For the text-containing cell, return its midpoint in [x, y] coordinate format. 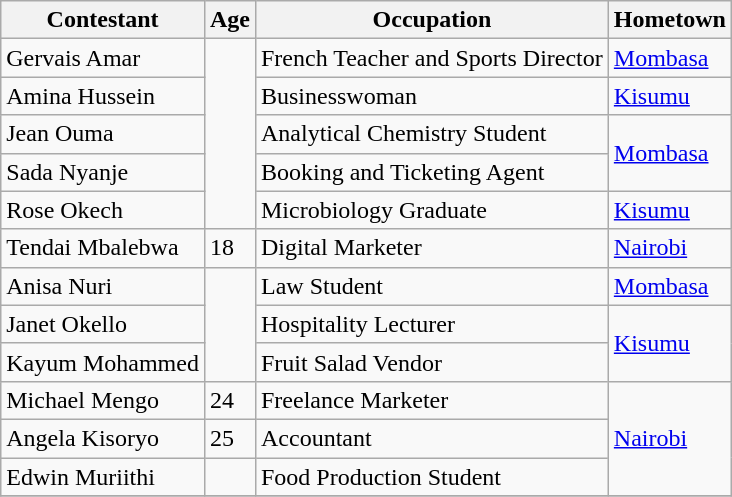
Law Student [432, 286]
Michael Mengo [103, 400]
French Teacher and Sports Director [432, 58]
Analytical Chemistry Student [432, 134]
Edwin Muriithi [103, 477]
Digital Marketer [432, 248]
Contestant [103, 20]
Sada Nyanje [103, 172]
Accountant [432, 438]
Occupation [432, 20]
Booking and Ticketing Agent [432, 172]
Fruit Salad Vendor [432, 362]
18 [230, 248]
Jean Ouma [103, 134]
25 [230, 438]
Rose Okech [103, 210]
24 [230, 400]
Angela Kisoryo [103, 438]
Anisa Nuri [103, 286]
Freelance Marketer [432, 400]
Age [230, 20]
Kayum Mohammed [103, 362]
Janet Okello [103, 324]
Amina Hussein [103, 96]
Tendai Mbalebwa [103, 248]
Food Production Student [432, 477]
Hometown [670, 20]
Hospitality Lecturer [432, 324]
Gervais Amar [103, 58]
Businesswoman [432, 96]
Microbiology Graduate [432, 210]
